Pinpoint the cell where the given text exists, returning its [x, y] midpoint coordinate. 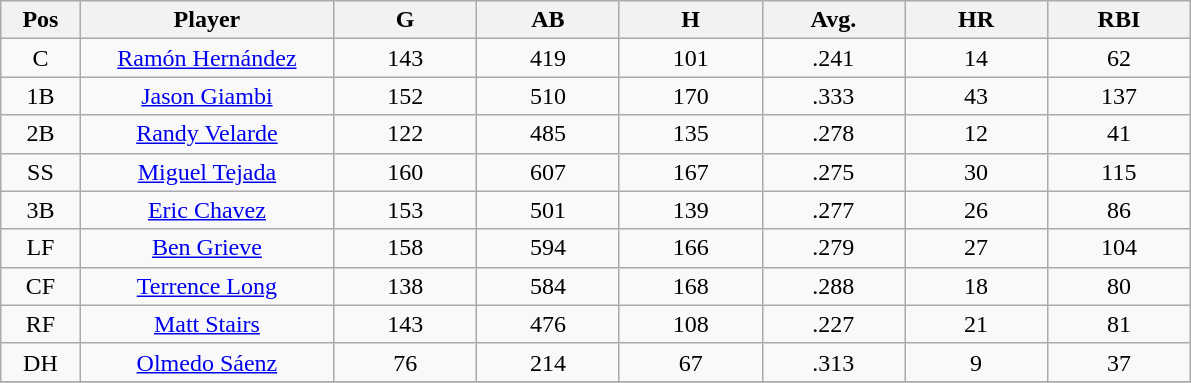
501 [548, 210]
.279 [834, 248]
Miguel Tejada [207, 172]
3B [40, 210]
14 [976, 58]
Olmedo Sáenz [207, 362]
Jason Giambi [207, 96]
RBI [1118, 20]
.278 [834, 134]
137 [1118, 96]
.333 [834, 96]
SS [40, 172]
153 [406, 210]
12 [976, 134]
115 [1118, 172]
AB [548, 20]
37 [1118, 362]
26 [976, 210]
139 [690, 210]
DH [40, 362]
419 [548, 58]
67 [690, 362]
167 [690, 172]
.227 [834, 324]
.313 [834, 362]
H [690, 20]
485 [548, 134]
101 [690, 58]
62 [1118, 58]
168 [690, 286]
476 [548, 324]
108 [690, 324]
135 [690, 134]
76 [406, 362]
86 [1118, 210]
158 [406, 248]
Randy Velarde [207, 134]
122 [406, 134]
G [406, 20]
584 [548, 286]
9 [976, 362]
18 [976, 286]
CF [40, 286]
170 [690, 96]
214 [548, 362]
.241 [834, 58]
27 [976, 248]
Ben Grieve [207, 248]
.275 [834, 172]
RF [40, 324]
138 [406, 286]
81 [1118, 324]
Ramón Hernández [207, 58]
Eric Chavez [207, 210]
21 [976, 324]
166 [690, 248]
HR [976, 20]
.288 [834, 286]
1B [40, 96]
Avg. [834, 20]
2B [40, 134]
Terrence Long [207, 286]
41 [1118, 134]
C [40, 58]
Pos [40, 20]
104 [1118, 248]
LF [40, 248]
152 [406, 96]
607 [548, 172]
510 [548, 96]
43 [976, 96]
30 [976, 172]
594 [548, 248]
Player [207, 20]
160 [406, 172]
.277 [834, 210]
80 [1118, 286]
Matt Stairs [207, 324]
